Provide the (X, Y) coordinate of the cell's center where the given text is located.  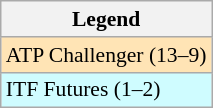
Legend (106, 19)
ATP Challenger (13–9) (106, 55)
ITF Futures (1–2) (106, 90)
